Provide the (X, Y) coordinate of the cell's center where the given text is located.  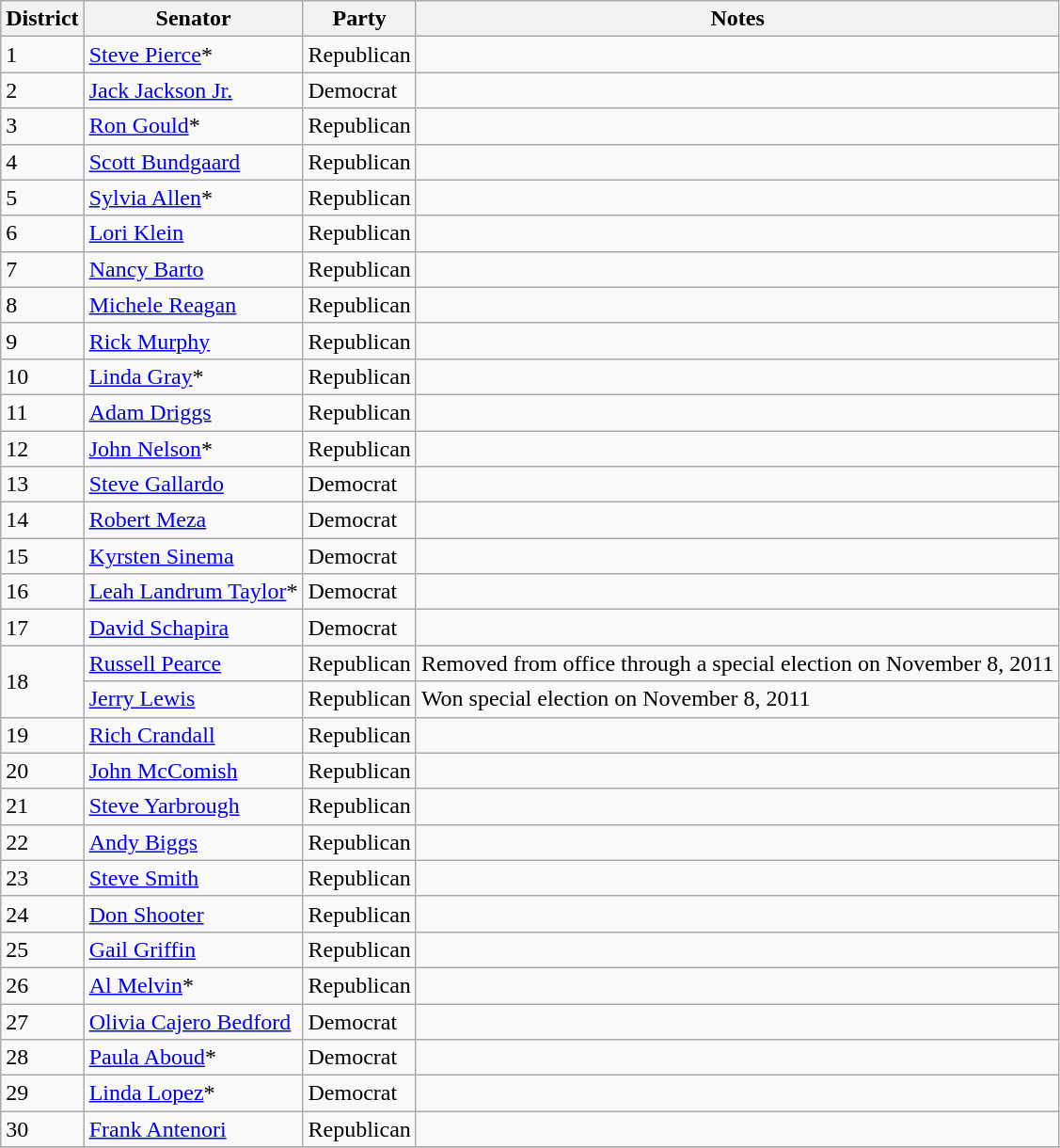
26 (42, 985)
10 (42, 376)
Paula Aboud* (194, 1058)
John McComish (194, 771)
19 (42, 735)
14 (42, 520)
27 (42, 1021)
Steve Gallardo (194, 485)
20 (42, 771)
11 (42, 412)
Senator (194, 19)
Sylvia Allen* (194, 198)
Jack Jackson Jr. (194, 90)
Steve Pierce* (194, 55)
Russell Pearce (194, 663)
Party (359, 19)
Frank Antenori (194, 1129)
Ron Gould* (194, 126)
9 (42, 341)
Michele Reagan (194, 305)
6 (42, 233)
Leah Landrum Taylor* (194, 592)
Andy Biggs (194, 842)
Nancy Barto (194, 269)
Linda Lopez* (194, 1093)
Olivia Cajero Bedford (194, 1021)
7 (42, 269)
1 (42, 55)
Adam Driggs (194, 412)
Jerry Lewis (194, 699)
24 (42, 914)
13 (42, 485)
29 (42, 1093)
Rich Crandall (194, 735)
16 (42, 592)
Won special election on November 8, 2011 (737, 699)
Rick Murphy (194, 341)
Don Shooter (194, 914)
Lori Klein (194, 233)
23 (42, 878)
28 (42, 1058)
4 (42, 162)
Scott Bundgaard (194, 162)
30 (42, 1129)
22 (42, 842)
Notes (737, 19)
David Schapira (194, 628)
15 (42, 556)
Linda Gray* (194, 376)
5 (42, 198)
17 (42, 628)
3 (42, 126)
12 (42, 449)
8 (42, 305)
Removed from office through a special election on November 8, 2011 (737, 663)
Steve Smith (194, 878)
21 (42, 806)
Al Melvin* (194, 985)
Kyrsten Sinema (194, 556)
Steve Yarbrough (194, 806)
18 (42, 681)
2 (42, 90)
District (42, 19)
John Nelson* (194, 449)
Robert Meza (194, 520)
25 (42, 949)
Gail Griffin (194, 949)
